Find where the given text appears and provide that cell's center as [x, y] coordinate. 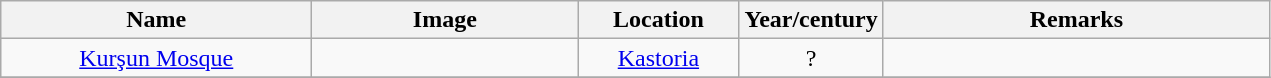
Image [445, 20]
Kurşun Mosque [156, 58]
Kastoria [658, 58]
Name [156, 20]
Location [658, 20]
Year/century [811, 20]
Remarks [1076, 20]
? [811, 58]
